Extract the [X, Y] coordinate from the center of the cell holding the provided text.  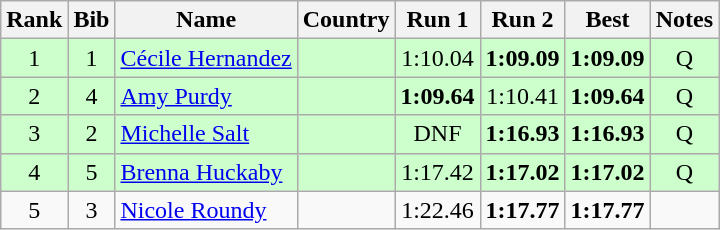
Run 1 [438, 20]
Run 2 [522, 20]
1:22.46 [438, 210]
1:10.41 [522, 96]
Country [346, 20]
1:17.42 [438, 172]
Amy Purdy [206, 96]
Best [608, 20]
DNF [438, 134]
Cécile Hernandez [206, 58]
Notes [684, 20]
1:10.04 [438, 58]
Brenna Huckaby [206, 172]
Bib [92, 20]
Michelle Salt [206, 134]
Rank [34, 20]
Name [206, 20]
Nicole Roundy [206, 210]
